Capture the cell that displays the provided text and extract its [X, Y] central coordinate. 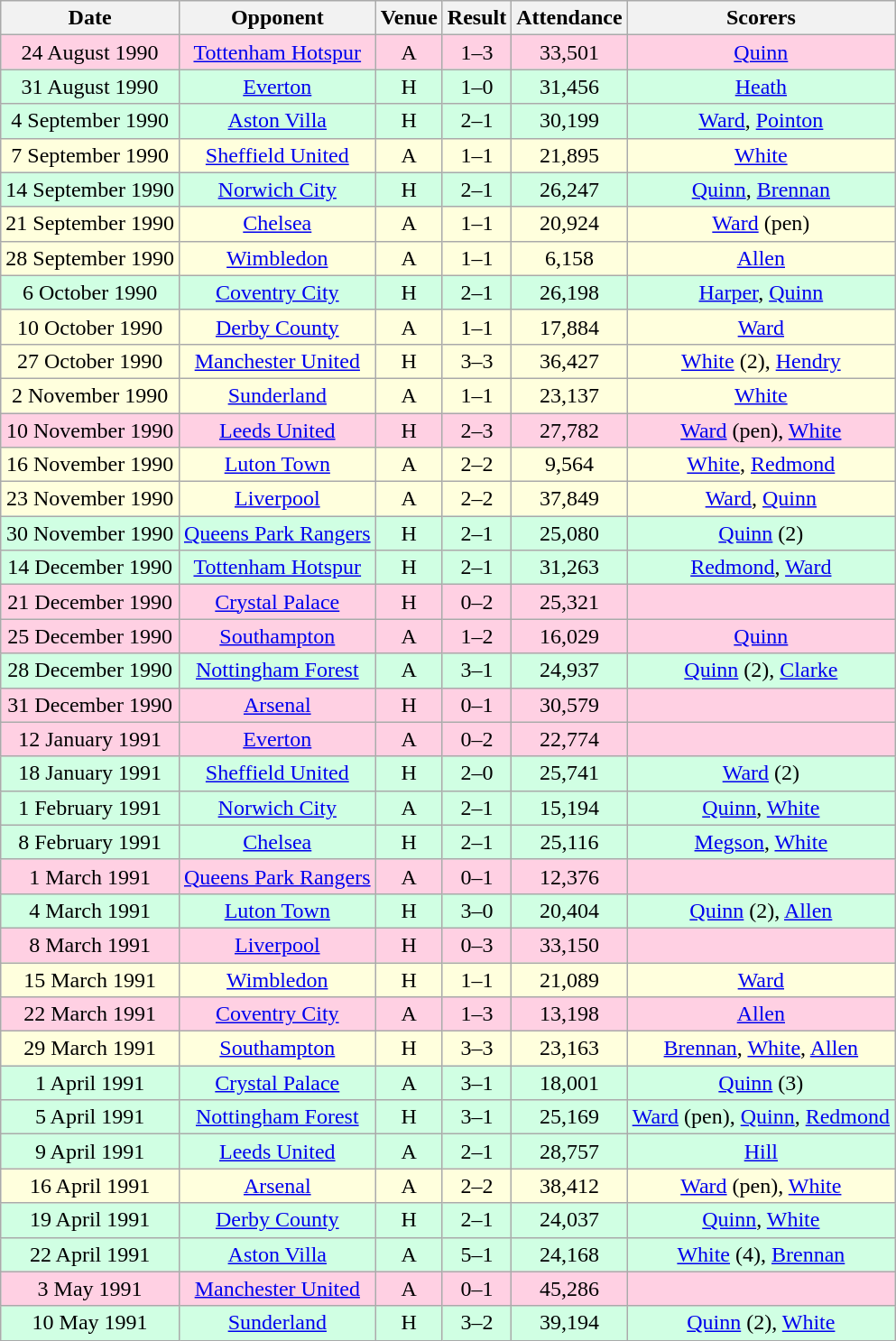
18,001 [569, 1083]
16 April 1991 [90, 1186]
1 March 1991 [90, 876]
31,263 [569, 568]
10 November 1990 [90, 430]
23 November 1990 [90, 499]
26,247 [569, 190]
33,501 [569, 52]
6,158 [569, 258]
20,924 [569, 224]
16,029 [569, 636]
33,150 [569, 945]
37,849 [569, 499]
Megson, White [761, 842]
22,774 [569, 739]
15,194 [569, 808]
Ward (2) [761, 773]
27 October 1990 [90, 361]
31,456 [569, 87]
Scorers [761, 18]
2–0 [476, 773]
30,579 [569, 705]
24,168 [569, 1254]
25,116 [569, 842]
White, Redmond [761, 465]
White (2), Hendry [761, 361]
Heath [761, 87]
25,741 [569, 773]
Quinn (2) [761, 533]
Brennan, White, Allen [761, 1049]
Quinn, Brennan [761, 190]
26,198 [569, 292]
21 September 1990 [90, 224]
9 April 1991 [90, 1151]
39,194 [569, 1323]
16 November 1990 [90, 465]
25,080 [569, 533]
8 March 1991 [90, 945]
28 December 1990 [90, 670]
1–2 [476, 636]
5–1 [476, 1254]
Result [476, 18]
8 February 1991 [90, 842]
2–3 [476, 430]
22 March 1991 [90, 1014]
Ward (pen) [761, 224]
2 November 1990 [90, 395]
27,782 [569, 430]
Venue [409, 18]
24 August 1990 [90, 52]
Ward, Quinn [761, 499]
Redmond, Ward [761, 568]
1 February 1991 [90, 808]
19 April 1991 [90, 1220]
24,037 [569, 1220]
Quinn (3) [761, 1083]
Date [90, 18]
30,199 [569, 121]
38,412 [569, 1186]
Attendance [569, 18]
1–0 [476, 87]
28,757 [569, 1151]
17,884 [569, 327]
25 December 1990 [90, 636]
23,137 [569, 395]
1 April 1991 [90, 1083]
4 March 1991 [90, 911]
7 September 1990 [90, 155]
25,169 [569, 1117]
White (4), Brennan [761, 1254]
6 October 1990 [90, 292]
22 April 1991 [90, 1254]
31 August 1990 [90, 87]
14 December 1990 [90, 568]
25,321 [569, 602]
24,937 [569, 670]
9,564 [569, 465]
Ward (pen), Quinn, Redmond [761, 1117]
0–3 [476, 945]
18 January 1991 [90, 773]
5 April 1991 [90, 1117]
36,427 [569, 361]
Harper, Quinn [761, 292]
13,198 [569, 1014]
12 January 1991 [90, 739]
12,376 [569, 876]
Quinn (2), Clarke [761, 670]
15 March 1991 [90, 979]
31 December 1990 [90, 705]
45,286 [569, 1289]
21 December 1990 [90, 602]
10 May 1991 [90, 1323]
14 September 1990 [90, 190]
3–2 [476, 1323]
29 March 1991 [90, 1049]
Hill [761, 1151]
4 September 1990 [90, 121]
Quinn (2), Allen [761, 911]
3 May 1991 [90, 1289]
21,895 [569, 155]
21,089 [569, 979]
Ward, Pointon [761, 121]
20,404 [569, 911]
Opponent [277, 18]
28 September 1990 [90, 258]
23,163 [569, 1049]
30 November 1990 [90, 533]
10 October 1990 [90, 327]
Quinn (2), White [761, 1323]
3–0 [476, 911]
